Find where the given text appears and provide that cell's center as [x, y] coordinate. 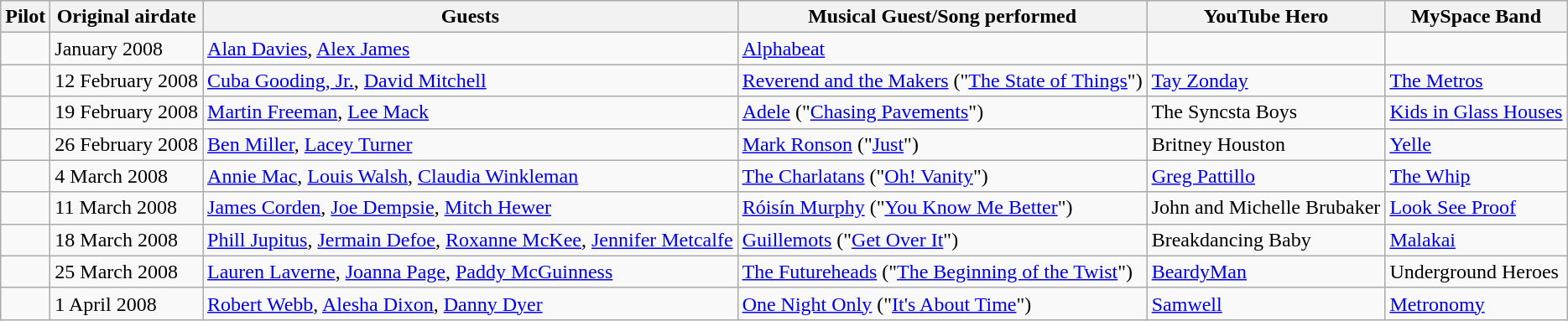
Alphabeat [942, 49]
Kids in Glass Houses [1477, 112]
11 March 2008 [127, 208]
Phill Jupitus, Jermain Defoe, Roxanne McKee, Jennifer Metcalfe [471, 240]
18 March 2008 [127, 240]
The Syncsta Boys [1266, 112]
Britney Houston [1266, 144]
4 March 2008 [127, 176]
The Whip [1477, 176]
Greg Pattillo [1266, 176]
Pilot [25, 17]
John and Michelle Brubaker [1266, 208]
12 February 2008 [127, 80]
Robert Webb, Alesha Dixon, Danny Dyer [471, 303]
Róisín Murphy ("You Know Me Better") [942, 208]
January 2008 [127, 49]
Metronomy [1477, 303]
James Corden, Joe Dempsie, Mitch Hewer [471, 208]
Malakai [1477, 240]
Look See Proof [1477, 208]
Annie Mac, Louis Walsh, Claudia Winkleman [471, 176]
Martin Freeman, Lee Mack [471, 112]
1 April 2008 [127, 303]
YouTube Hero [1266, 17]
19 February 2008 [127, 112]
Musical Guest/Song performed [942, 17]
Guillemots ("Get Over It") [942, 240]
The Futureheads ("The Beginning of the Twist") [942, 272]
Tay Zonday [1266, 80]
Breakdancing Baby [1266, 240]
26 February 2008 [127, 144]
Lauren Laverne, Joanna Page, Paddy McGuinness [471, 272]
Reverend and the Makers ("The State of Things") [942, 80]
Underground Heroes [1477, 272]
BeardyMan [1266, 272]
The Metros [1477, 80]
Samwell [1266, 303]
One Night Only ("It's About Time") [942, 303]
MySpace Band [1477, 17]
Alan Davies, Alex James [471, 49]
Yelle [1477, 144]
25 March 2008 [127, 272]
Adele ("Chasing Pavements") [942, 112]
Original airdate [127, 17]
Cuba Gooding, Jr., David Mitchell [471, 80]
The Charlatans ("Oh! Vanity") [942, 176]
Mark Ronson ("Just") [942, 144]
Ben Miller, Lacey Turner [471, 144]
Guests [471, 17]
